For the text-containing cell, return its midpoint in (x, y) coordinate format. 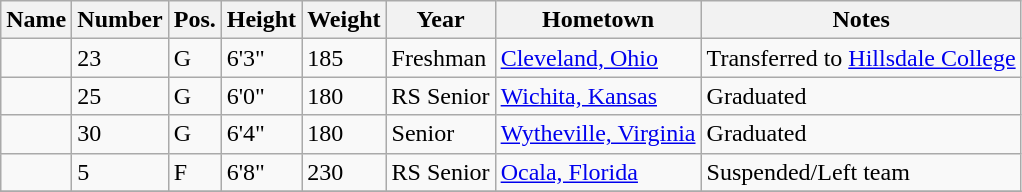
Height (261, 20)
30 (120, 134)
25 (120, 96)
Senior (440, 134)
Hometown (598, 20)
23 (120, 58)
F (194, 172)
Wytheville, Virginia (598, 134)
Number (120, 20)
Weight (344, 20)
Cleveland, Ohio (598, 58)
Wichita, Kansas (598, 96)
6'0" (261, 96)
Pos. (194, 20)
5 (120, 172)
Ocala, Florida (598, 172)
6'3" (261, 58)
185 (344, 58)
6'4" (261, 134)
6'8" (261, 172)
230 (344, 172)
Year (440, 20)
Suspended/Left team (861, 172)
Transferred to Hillsdale College (861, 58)
Notes (861, 20)
Freshman (440, 58)
Name (36, 20)
